Identify which cell holds the provided text, then report its [X, Y] central coordinate. 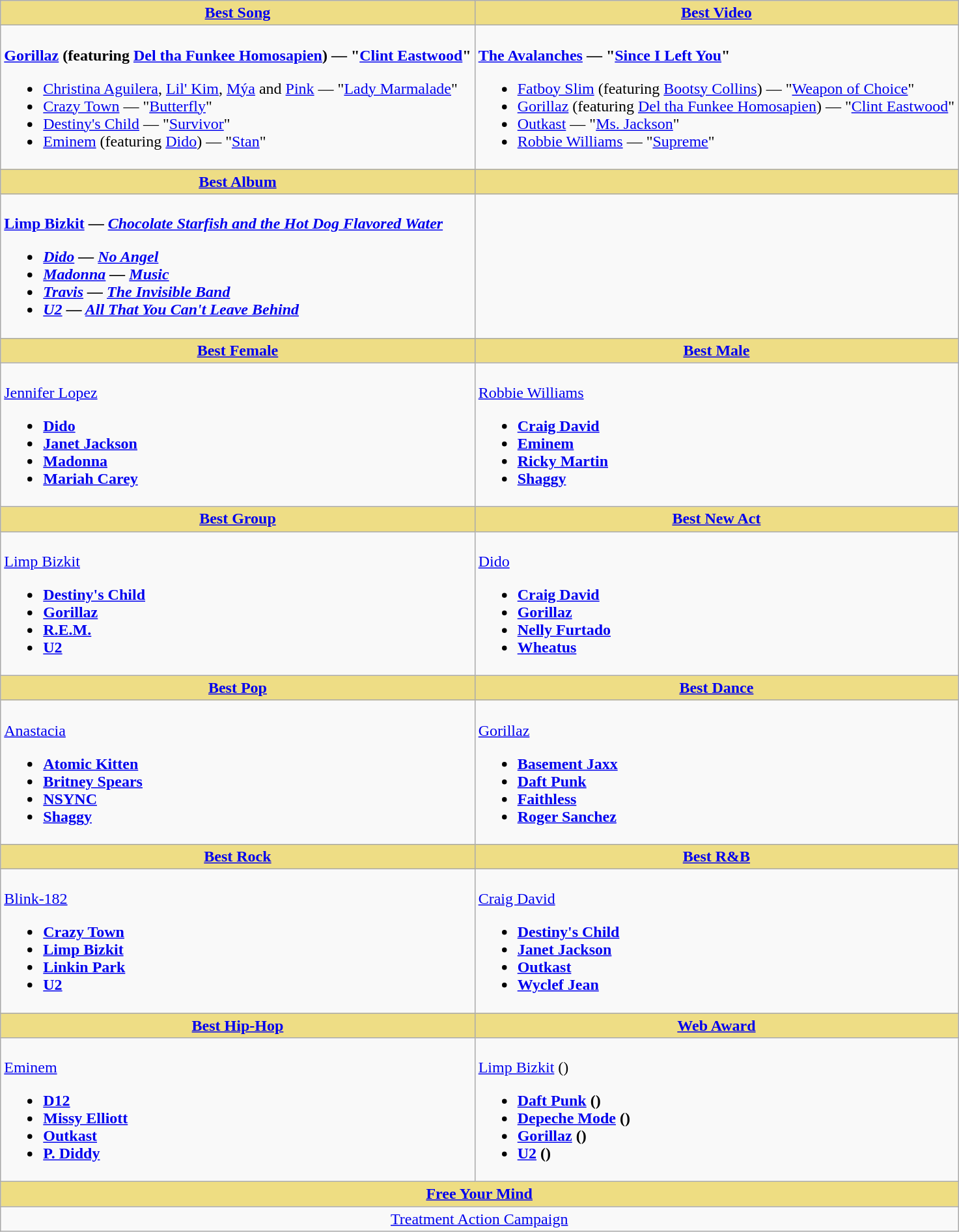
Best R&B [716, 856]
Blink-182Crazy TownLimp BizkitLinkin ParkU2 [238, 940]
Robbie WilliamsCraig DavidEminemRicky MartinShaggy [716, 435]
AnastaciaAtomic KittenBritney SpearsNSYNCShaggy [238, 772]
Best Dance [716, 688]
Craig DavidDestiny's ChildJanet JacksonOutkastWyclef Jean [716, 940]
GorillazBasement JaxxDaft PunkFaithlessRoger Sanchez [716, 772]
Best Rock [238, 856]
Best New Act [716, 519]
Best Pop [238, 688]
Best Female [238, 350]
Web Award [716, 1026]
Limp BizkitDestiny's ChildGorillazR.E.M.U2 [238, 603]
Best Album [238, 182]
Best Male [716, 350]
Treatment Action Campaign [479, 1219]
Best Group [238, 519]
Best Video [716, 13]
DidoCraig DavidGorillazNelly FurtadoWheatus [716, 603]
Free Your Mind [479, 1194]
Limp Bizkit ()Daft Punk ()Depeche Mode ()Gorillaz ()U2 () [716, 1110]
EminemD12Missy ElliottOutkastP. Diddy [238, 1110]
Jennifer LopezDidoJanet JacksonMadonnaMariah Carey [238, 435]
Best Hip-Hop [238, 1026]
Best Song [238, 13]
